Output the (X, Y) coordinate of the center of the cell containing the given text.  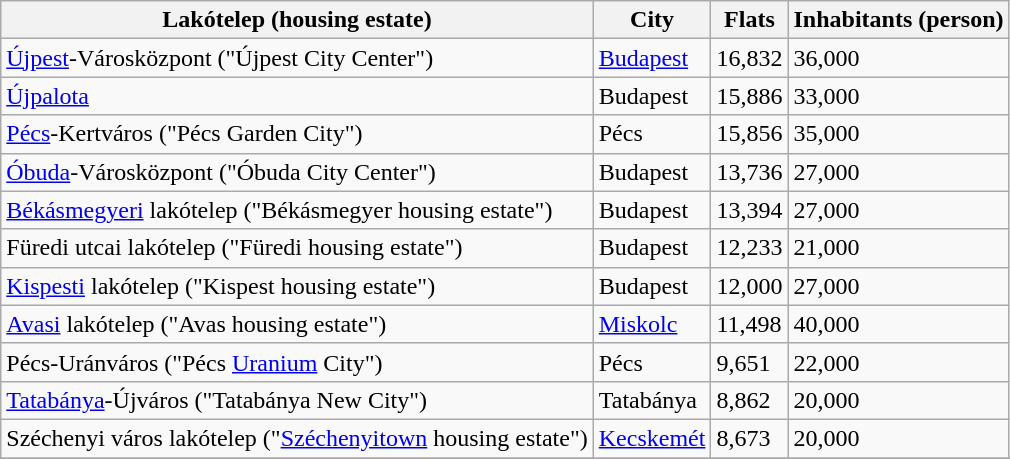
Újpest-Városközpont ("Újpest City Center") (297, 58)
13,394 (750, 210)
35,000 (898, 134)
13,736 (750, 172)
Óbuda-Városközpont ("Óbuda City Center") (297, 172)
Füredi utcai lakótelep ("Füredi housing estate") (297, 248)
22,000 (898, 362)
Avasi lakótelep ("Avas housing estate") (297, 324)
Pécs-Uránváros ("Pécs Uranium City") (297, 362)
Kispesti lakótelep ("Kispest housing estate") (297, 286)
Pécs-Kertváros ("Pécs Garden City") (297, 134)
12,000 (750, 286)
Tatabánya (652, 400)
Kecskemét (652, 438)
Tatabánya-Újváros ("Tatabánya New City") (297, 400)
Inhabitants (person) (898, 20)
Újpalota (297, 96)
16,832 (750, 58)
9,651 (750, 362)
15,856 (750, 134)
8,862 (750, 400)
33,000 (898, 96)
Békásmegyeri lakótelep ("Békásmegyer housing estate") (297, 210)
Flats (750, 20)
Széchenyi város lakótelep ("Széchenyitown housing estate") (297, 438)
Lakótelep (housing estate) (297, 20)
8,673 (750, 438)
40,000 (898, 324)
36,000 (898, 58)
City (652, 20)
15,886 (750, 96)
21,000 (898, 248)
12,233 (750, 248)
Miskolc (652, 324)
11,498 (750, 324)
